Extract the [X, Y] coordinate from the center of the cell holding the provided text.  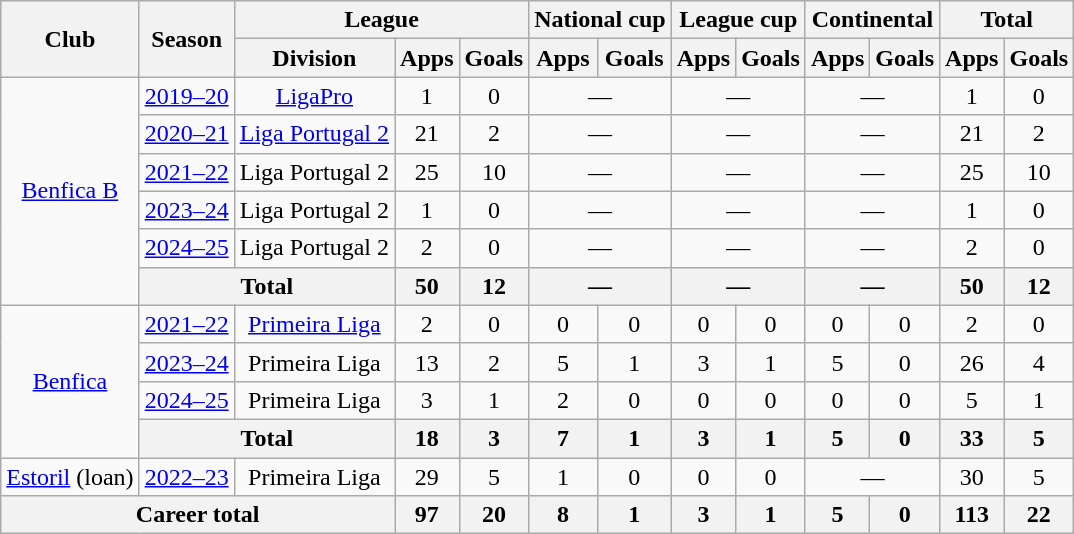
18 [427, 438]
13 [427, 362]
2020–21 [186, 134]
7 [563, 438]
League cup [738, 20]
LigaPro [314, 96]
National cup [600, 20]
2019–20 [186, 96]
Season [186, 39]
33 [972, 438]
97 [427, 515]
113 [972, 515]
22 [1039, 515]
Division [314, 58]
Estoril (loan) [70, 477]
Career total [198, 515]
Benfica [70, 381]
30 [972, 477]
26 [972, 362]
8 [563, 515]
Continental [872, 20]
2022–23 [186, 477]
Club [70, 39]
4 [1039, 362]
Benfica B [70, 191]
29 [427, 477]
20 [494, 515]
League [382, 20]
